For the text-containing cell, return its midpoint in [X, Y] coordinate format. 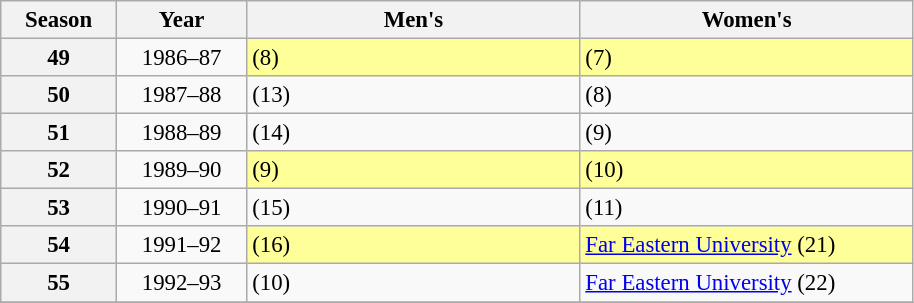
1987–88 [182, 95]
55 [59, 283]
51 [59, 133]
(11) [746, 208]
1992–93 [182, 283]
Men's [414, 20]
(15) [414, 208]
54 [59, 245]
(7) [746, 58]
53 [59, 208]
(13) [414, 95]
1988–89 [182, 133]
1991–92 [182, 245]
(14) [414, 133]
Women's [746, 20]
1989–90 [182, 170]
1986–87 [182, 58]
Far Eastern University (21) [746, 245]
52 [59, 170]
Season [59, 20]
1990–91 [182, 208]
(16) [414, 245]
Far Eastern University (22) [746, 283]
49 [59, 58]
50 [59, 95]
Year [182, 20]
